Return (X, Y) of the center of cell containing provided text 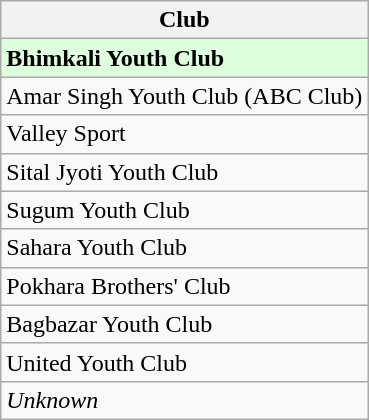
Sahara Youth Club (184, 248)
Unknown (184, 400)
Valley Sport (184, 134)
Sugum Youth Club (184, 210)
Bagbazar Youth Club (184, 324)
Sital Jyoti Youth Club (184, 172)
Club (184, 20)
United Youth Club (184, 362)
Pokhara Brothers' Club (184, 286)
Amar Singh Youth Club (ABC Club) (184, 96)
Bhimkali Youth Club (184, 58)
